Capture the cell that displays the provided text and extract its [x, y] central coordinate. 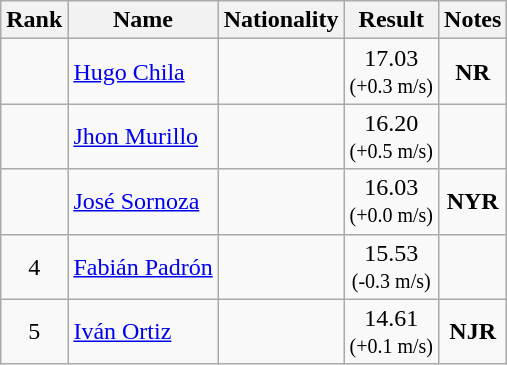
Fabián Padrón [143, 266]
Notes [473, 20]
Iván Ortiz [143, 332]
NJR [473, 332]
Result [392, 20]
17.03(+0.3 m/s) [392, 72]
14.61(+0.1 m/s) [392, 332]
José Sornoza [143, 202]
5 [34, 332]
4 [34, 266]
Hugo Chila [143, 72]
Jhon Murillo [143, 136]
15.53(-0.3 m/s) [392, 266]
NR [473, 72]
16.03(+0.0 m/s) [392, 202]
NYR [473, 202]
16.20(+0.5 m/s) [392, 136]
Name [143, 20]
Nationality [281, 20]
Rank [34, 20]
